Return the (X, Y) coordinate for the center point of the cell that contains the specified text.  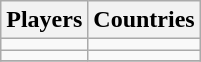
Players (44, 20)
Countries (144, 20)
